Identify which cell holds the provided text, then report its [X, Y] central coordinate. 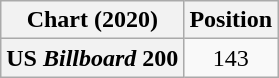
Position [231, 20]
143 [231, 58]
Chart (2020) [92, 20]
US Billboard 200 [92, 58]
